Identify which cell holds the provided text, then report its [x, y] central coordinate. 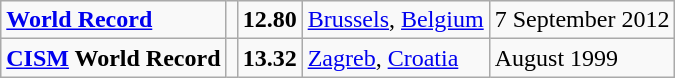
7 September 2012 [582, 20]
13.32 [270, 58]
August 1999 [582, 58]
CISM World Record [114, 58]
Zagreb, Croatia [396, 58]
World Record [114, 20]
12.80 [270, 20]
Brussels, Belgium [396, 20]
